For the text-containing cell, return its midpoint in (X, Y) coordinate format. 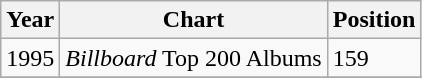
1995 (30, 58)
Year (30, 20)
Position (374, 20)
Billboard Top 200 Albums (194, 58)
Chart (194, 20)
159 (374, 58)
